Search for the cell housing the specified text and yield its (x, y) center coordinate. 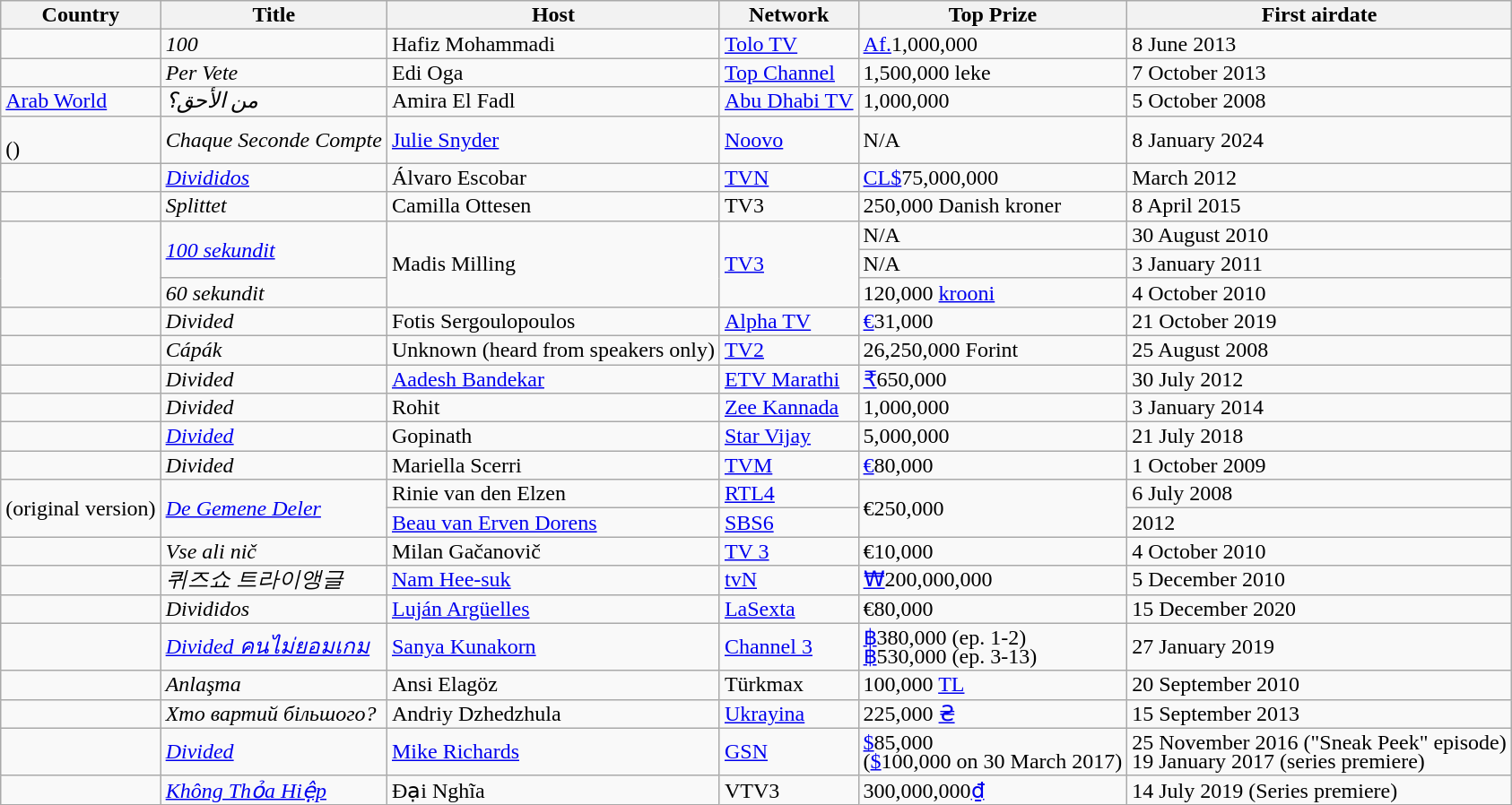
Per Vete (274, 73)
1 October 2009 (1320, 465)
Title (274, 15)
Aadesh Bandekar (552, 378)
Julie Snyder (552, 140)
퀴즈쇼 트라이앵글 (274, 580)
Camilla Ottesen (552, 206)
26,250,000 Forint (993, 350)
Rinie van den Elzen (552, 494)
60 sekundit (274, 292)
8 June 2013 (1320, 44)
Đại Nghĩa (552, 790)
Host (552, 15)
100 sekundit (274, 249)
TV 3 (789, 551)
Хто вартий більшого? (274, 714)
15 December 2020 (1320, 609)
3 January 2014 (1320, 408)
5 December 2010 (1320, 580)
Arab World (81, 101)
Vse ali nič (274, 551)
من الأحق؟ (274, 101)
1,500,000 leke (993, 73)
€10,000 (993, 551)
₩200,000,000 (993, 580)
3 January 2011 (1320, 264)
Splittet (274, 206)
(original version) (81, 508)
Ansi Elagöz (552, 685)
Network (789, 15)
27 January 2019 (1320, 647)
() (81, 140)
8 January 2024 (1320, 140)
Türkmax (789, 685)
120,000 krooni (993, 292)
8 April 2015 (1320, 206)
15 September 2013 (1320, 714)
€250,000 (993, 508)
LaSexta (789, 609)
Alpha TV (789, 321)
Andriy Dzhedzhula (552, 714)
$85,000($100,000 on 30 March 2017) (993, 751)
Fotis Sergoulopoulos (552, 321)
Beau van Erven Dorens (552, 523)
฿380,000 (ep. 1-2)฿530,000 (ep. 3-13) (993, 647)
100,000 TL (993, 685)
€31,000 (993, 321)
Rohit (552, 408)
Gopinath (552, 437)
Tolo TV (789, 44)
30 July 2012 (1320, 378)
Amira El Fadl (552, 101)
6 July 2008 (1320, 494)
TVM (789, 465)
Cápák (274, 350)
Hafiz Mohammadi (552, 44)
tvN (789, 580)
Channel 3 (789, 647)
Country (81, 15)
Anlaşma (274, 685)
Álvaro Escobar (552, 177)
21 July 2018 (1320, 437)
CL$75,000,000 (993, 177)
20 September 2010 (1320, 685)
TV2 (789, 350)
First airdate (1320, 15)
25 August 2008 (1320, 350)
300,000,000₫ (993, 790)
5 October 2008 (1320, 101)
₹650,000 (993, 378)
250,000 Danish kroner (993, 206)
Divided คนไม่ยอมเกม (274, 647)
Star Vijay (789, 437)
225,000 ₴ (993, 714)
30 August 2010 (1320, 235)
100 (274, 44)
Unknown (heard from speakers only) (552, 350)
ETV Marathi (789, 378)
RTL4 (789, 494)
14 July 2019 (Series premiere) (1320, 790)
GSN (789, 751)
SBS6 (789, 523)
Af.1,000,000 (993, 44)
Edi Oga (552, 73)
Luján Argüelles (552, 609)
2012 (1320, 523)
Nam Hee-suk (552, 580)
Top Prize (993, 15)
Madis Milling (552, 264)
De Gemene Deler (274, 508)
March 2012 (1320, 177)
Abu Dhabi TV (789, 101)
7 October 2013 (1320, 73)
21 October 2019 (1320, 321)
Ukrayina (789, 714)
Sanya Kunakorn (552, 647)
Mariella Scerri (552, 465)
TVN (789, 177)
5,000,000 (993, 437)
Mike Richards (552, 751)
Top Channel (789, 73)
Không Thỏa Hiệp (274, 790)
25 November 2016 ("Sneak Peek" episode)19 January 2017 (series premiere) (1320, 751)
Zee Kannada (789, 408)
Chaque Seconde Compte (274, 140)
VTV3 (789, 790)
Noovo (789, 140)
Milan Gačanovič (552, 551)
